Provide the [X, Y] coordinate of the cell's center where the given text is located.  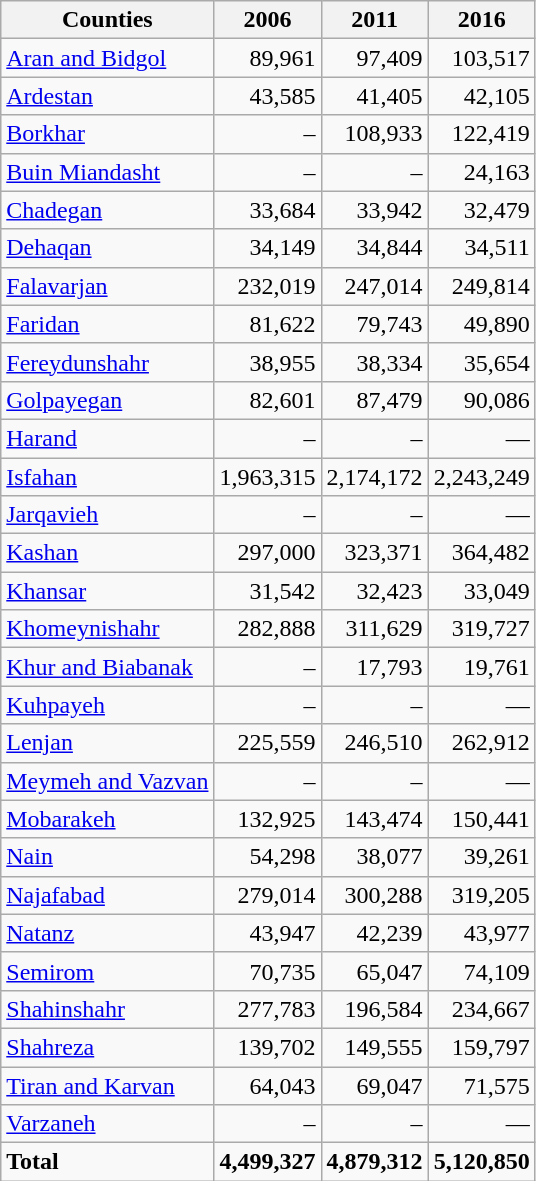
87,479 [374, 400]
42,105 [482, 96]
34,511 [482, 248]
279,014 [268, 895]
69,047 [374, 1085]
71,575 [482, 1085]
159,797 [482, 1047]
Shahreza [108, 1047]
Khomeynishahr [108, 629]
39,261 [482, 857]
4,879,312 [374, 1162]
79,743 [374, 324]
54,298 [268, 857]
143,474 [374, 819]
139,702 [268, 1047]
Ardestan [108, 96]
Khansar [108, 591]
132,925 [268, 819]
323,371 [374, 553]
Isfahan [108, 477]
Golpayegan [108, 400]
297,000 [268, 553]
364,482 [482, 553]
Mobarakeh [108, 819]
70,735 [268, 971]
38,077 [374, 857]
82,601 [268, 400]
234,667 [482, 1009]
33,049 [482, 591]
249,814 [482, 286]
277,783 [268, 1009]
4,499,327 [268, 1162]
34,149 [268, 248]
122,419 [482, 134]
Buin Miandasht [108, 172]
Total [108, 1162]
Tiran and Karvan [108, 1085]
Harand [108, 438]
81,622 [268, 324]
49,890 [482, 324]
Borkhar [108, 134]
90,086 [482, 400]
Meymeh and Vazvan [108, 781]
103,517 [482, 58]
2,243,249 [482, 477]
232,019 [268, 286]
108,933 [374, 134]
Falavarjan [108, 286]
319,205 [482, 895]
35,654 [482, 362]
319,727 [482, 629]
282,888 [268, 629]
Shahinshahr [108, 1009]
2006 [268, 20]
Faridan [108, 324]
Counties [108, 20]
64,043 [268, 1085]
247,014 [374, 286]
196,584 [374, 1009]
89,961 [268, 58]
43,585 [268, 96]
2011 [374, 20]
Aran and Bidgol [108, 58]
24,163 [482, 172]
97,409 [374, 58]
31,542 [268, 591]
Natanz [108, 933]
262,912 [482, 743]
5,120,850 [482, 1162]
Dehaqan [108, 248]
Semirom [108, 971]
Kuhpayeh [108, 705]
17,793 [374, 667]
149,555 [374, 1047]
74,109 [482, 971]
Lenjan [108, 743]
Najafabad [108, 895]
33,684 [268, 210]
Chadegan [108, 210]
43,947 [268, 933]
43,977 [482, 933]
33,942 [374, 210]
2,174,172 [374, 477]
34,844 [374, 248]
150,441 [482, 819]
Khur and Biabanak [108, 667]
246,510 [374, 743]
38,334 [374, 362]
32,423 [374, 591]
300,288 [374, 895]
225,559 [268, 743]
32,479 [482, 210]
19,761 [482, 667]
42,239 [374, 933]
38,955 [268, 362]
Fereydunshahr [108, 362]
Varzaneh [108, 1124]
311,629 [374, 629]
65,047 [374, 971]
41,405 [374, 96]
Kashan [108, 553]
1,963,315 [268, 477]
Jarqavieh [108, 515]
2016 [482, 20]
Nain [108, 857]
